Detect which cell encompasses the target text, then output its (X, Y) center coordinate. 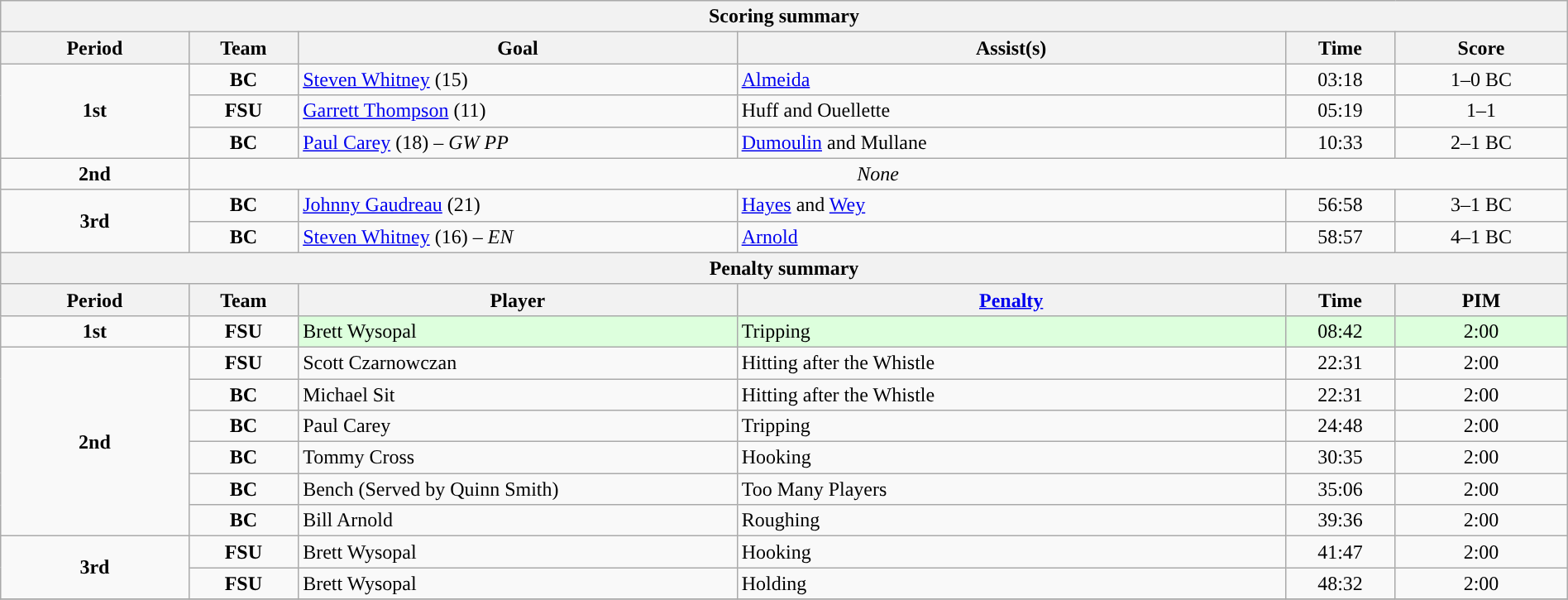
48:32 (1340, 583)
Scoring summary (784, 17)
Tommy Cross (518, 458)
Penalty (1011, 300)
Roughing (1011, 521)
Arnold (1011, 237)
Almeida (1011, 79)
35:06 (1340, 489)
Bench (Served by Quinn Smith) (518, 489)
3–1 BC (1481, 205)
Bill Arnold (518, 521)
Score (1481, 48)
1–0 BC (1481, 79)
Johnny Gaudreau (21) (518, 205)
Huff and Ouellette (1011, 111)
41:47 (1340, 552)
Paul Carey (18) – GW PP (518, 142)
56:58 (1340, 205)
Penalty summary (784, 268)
Steven Whitney (15) (518, 79)
Assist(s) (1011, 48)
None (878, 174)
Goal (518, 48)
Scott Czarnowczan (518, 362)
39:36 (1340, 521)
Holding (1011, 583)
Player (518, 300)
03:18 (1340, 79)
08:42 (1340, 331)
PIM (1481, 300)
Too Many Players (1011, 489)
2–1 BC (1481, 142)
24:48 (1340, 426)
Garrett Thompson (11) (518, 111)
Steven Whitney (16) – EN (518, 237)
Hayes and Wey (1011, 205)
30:35 (1340, 458)
4–1 BC (1481, 237)
1–1 (1481, 111)
Dumoulin and Mullane (1011, 142)
Paul Carey (518, 426)
05:19 (1340, 111)
10:33 (1340, 142)
58:57 (1340, 237)
Michael Sit (518, 395)
